Identify which cell holds the provided text, then report its [x, y] central coordinate. 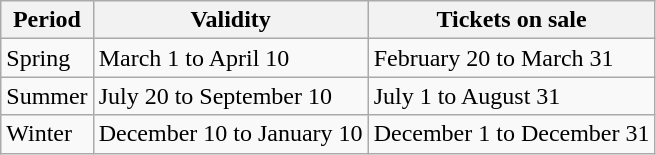
February 20 to March 31 [512, 58]
Period [47, 20]
Validity [230, 20]
December 10 to January 10 [230, 134]
March 1 to April 10 [230, 58]
Winter [47, 134]
Spring [47, 58]
Tickets on sale [512, 20]
July 20 to September 10 [230, 96]
December 1 to December 31 [512, 134]
Summer [47, 96]
July 1 to August 31 [512, 96]
